Capture the cell that displays the provided text and extract its (x, y) central coordinate. 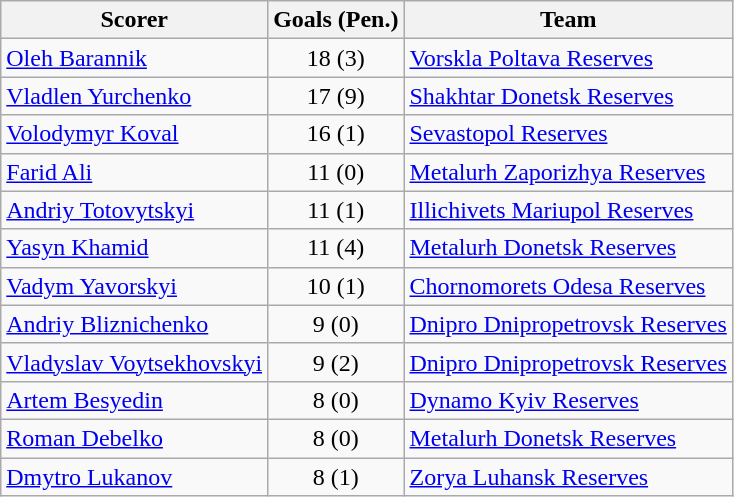
9 (0) (336, 324)
9 (2) (336, 362)
Farid Ali (134, 172)
Chornomorets Odesa Reserves (568, 286)
Andriy Bliznichenko (134, 324)
8 (1) (336, 477)
Vorskla Poltava Reserves (568, 58)
18 (3) (336, 58)
Zorya Luhansk Reserves (568, 477)
Sevastopol Reserves (568, 134)
Dynamo Kyiv Reserves (568, 400)
Vadym Yavorskyi (134, 286)
Artem Besyedin (134, 400)
Vladlen Yurchenko (134, 96)
11 (1) (336, 210)
Vladyslav Voytsekhovskyi (134, 362)
Illichivets Mariupol Reserves (568, 210)
Goals (Pen.) (336, 20)
10 (1) (336, 286)
Volodymyr Koval (134, 134)
Scorer (134, 20)
11 (4) (336, 248)
Andriy Totovytskyi (134, 210)
Metalurh Zaporizhya Reserves (568, 172)
Oleh Barannik (134, 58)
16 (1) (336, 134)
17 (9) (336, 96)
Roman Debelko (134, 438)
Shakhtar Donetsk Reserves (568, 96)
11 (0) (336, 172)
Yasyn Khamid (134, 248)
Dmytro Lukanov (134, 477)
Team (568, 20)
